Extract the [x, y] coordinate from the center of the cell holding the provided text.  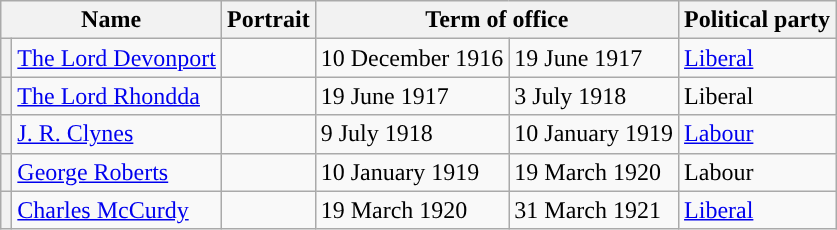
Portrait [268, 20]
10 December 1916 [412, 58]
J. R. Clynes [117, 134]
George Roberts [117, 172]
Term of office [496, 20]
The Lord Devonport [117, 58]
Political party [758, 20]
3 July 1918 [594, 96]
The Lord Rhondda [117, 96]
Name [112, 20]
9 July 1918 [412, 134]
31 March 1921 [594, 210]
Charles McCurdy [117, 210]
